Find where the given text appears and provide that cell's center as (x, y) coordinate. 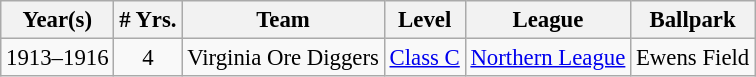
Ballpark (693, 20)
Ewens Field (693, 58)
Year(s) (58, 20)
4 (148, 58)
Class C (424, 58)
Northern League (548, 58)
# Yrs. (148, 20)
League (548, 20)
Virginia Ore Diggers (283, 58)
1913–1916 (58, 58)
Team (283, 20)
Level (424, 20)
